From the cell containing the given text, extract its center point as (x, y) coordinate. 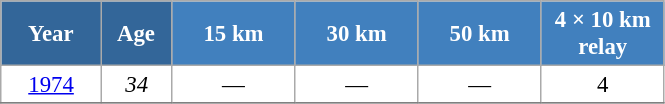
4 (602, 85)
50 km (480, 34)
30 km (356, 34)
15 km (234, 34)
1974 (52, 85)
Age (136, 34)
34 (136, 85)
Year (52, 34)
4 × 10 km relay (602, 34)
